From the cell containing the given text, extract its center point as (X, Y) coordinate. 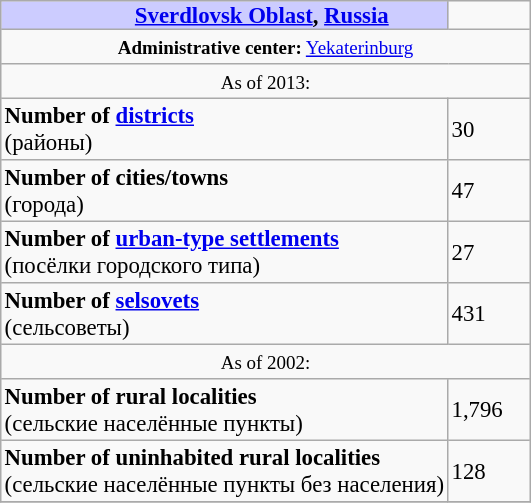
As of 2002: (266, 361)
As of 2013: (266, 81)
1,796 (489, 410)
Administrative center: Yekaterinburg (266, 46)
Number of selsovets(сельсоветы) (224, 314)
Number of cities/towns(города) (224, 191)
128 (489, 471)
Number of urban-type settlements(посёлки городского типа) (224, 252)
Number of rural localities(сельские населённые пункты) (224, 410)
30 (489, 129)
Sverdlovsk Oblast, Russia (224, 15)
27 (489, 252)
47 (489, 191)
431 (489, 314)
Number of districts(районы) (224, 129)
Number of uninhabited rural localities(сельские населённые пункты без населения) (224, 471)
